Output the [X, Y] coordinate of the center of the cell containing the given text.  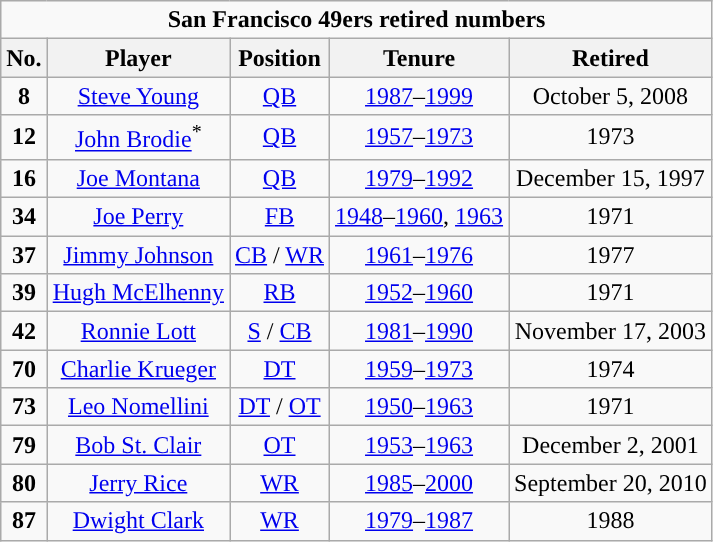
San Francisco 49ers retired numbers [357, 20]
Dwight Clark [138, 521]
73 [24, 407]
1952–1960 [420, 293]
39 [24, 293]
CB / WR [280, 255]
70 [24, 369]
1979–1987 [420, 521]
Leo Nomellini [138, 407]
1950–1963 [420, 407]
FB [280, 217]
12 [24, 138]
Bob St. Clair [138, 445]
1973 [611, 138]
87 [24, 521]
DT / OT [280, 407]
1957–1973 [420, 138]
1961–1976 [420, 255]
Position [280, 58]
Jimmy Johnson [138, 255]
Ronnie Lott [138, 331]
John Brodie* [138, 138]
Steve Young [138, 96]
80 [24, 483]
November 17, 2003 [611, 331]
December 15, 1997 [611, 178]
34 [24, 217]
Jerry Rice [138, 483]
1974 [611, 369]
OT [280, 445]
September 20, 2010 [611, 483]
Player [138, 58]
1959–1973 [420, 369]
S / CB [280, 331]
Joe Perry [138, 217]
Hugh McElhenny [138, 293]
16 [24, 178]
Joe Montana [138, 178]
79 [24, 445]
DT [280, 369]
1953–1963 [420, 445]
RB [280, 293]
1985–2000 [420, 483]
Retired [611, 58]
October 5, 2008 [611, 96]
42 [24, 331]
No. [24, 58]
1977 [611, 255]
1987–1999 [420, 96]
37 [24, 255]
December 2, 2001 [611, 445]
Charlie Krueger [138, 369]
1948–1960, 1963 [420, 217]
1981–1990 [420, 331]
Tenure [420, 58]
8 [24, 96]
1979–1992 [420, 178]
1988 [611, 521]
